Return (x, y) of the center of cell containing provided text 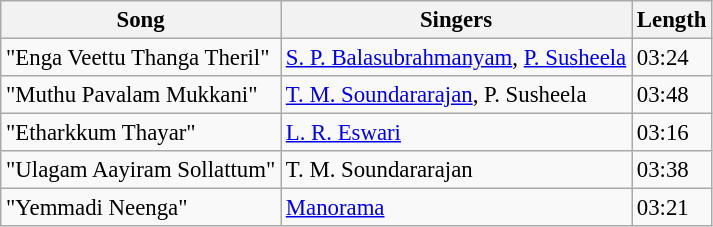
03:21 (672, 208)
"Ulagam Aayiram Sollattum" (141, 170)
Length (672, 20)
03:48 (672, 95)
03:16 (672, 133)
S. P. Balasubrahmanyam, P. Susheela (456, 58)
"Enga Veettu Thanga Theril" (141, 58)
Singers (456, 20)
T. M. Soundararajan (456, 170)
T. M. Soundararajan, P. Susheela (456, 95)
03:24 (672, 58)
Manorama (456, 208)
03:38 (672, 170)
L. R. Eswari (456, 133)
"Yemmadi Neenga" (141, 208)
"Etharkkum Thayar" (141, 133)
"Muthu Pavalam Mukkani" (141, 95)
Song (141, 20)
